Detect which cell encompasses the target text, then output its (x, y) center coordinate. 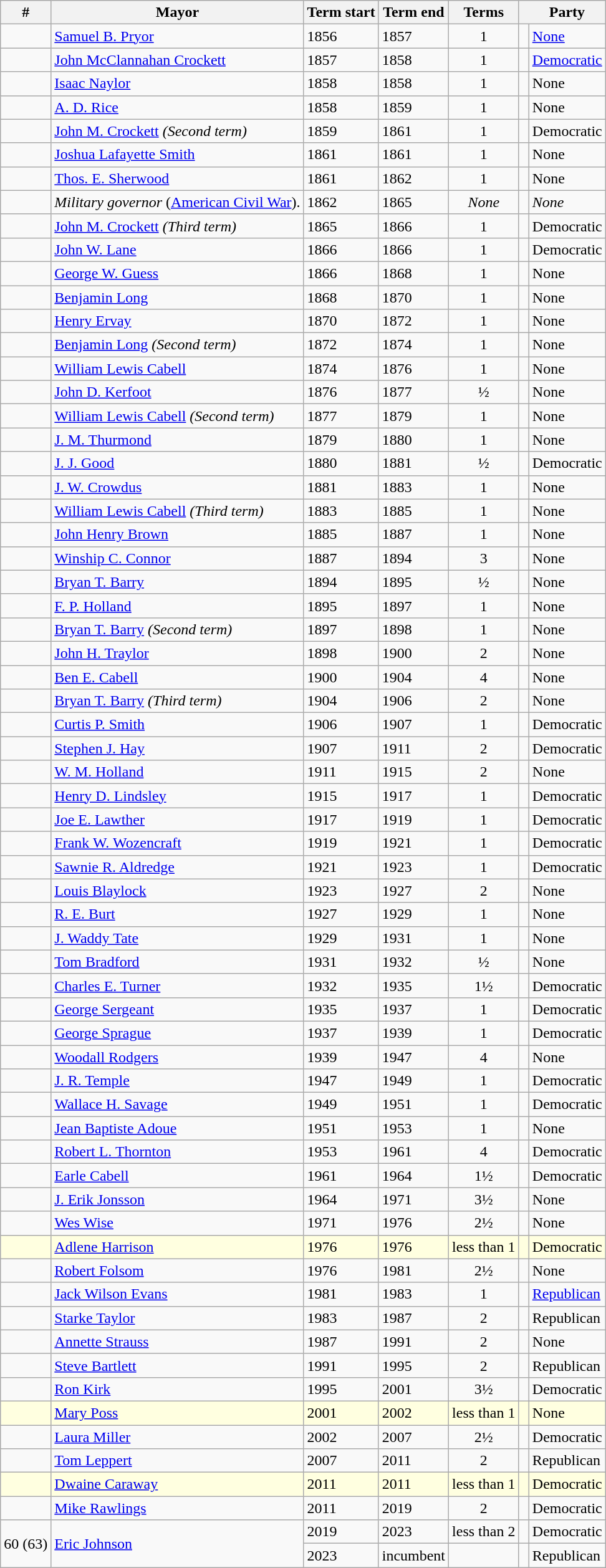
John M. Crockett (Third term) (177, 226)
Military governor (American Civil War). (177, 202)
John McClannahan Crockett (177, 60)
Curtis P. Smith (177, 725)
Eric Johnson (177, 1544)
Samuel B. Pryor (177, 36)
Laura Miller (177, 1436)
J. M. Thurmond (177, 440)
John H. Traylor (177, 653)
J. R. Temple (177, 1081)
Henry D. Lindsley (177, 796)
Isaac Naylor (177, 84)
Party (567, 12)
3 (484, 558)
Jean Baptiste Adoue (177, 1128)
Starke Taylor (177, 1318)
Mayor (177, 12)
Mike Rawlings (177, 1508)
William Lewis Cabell (177, 369)
George W. Guess (177, 273)
Woodall Rodgers (177, 1057)
W. M. Holland (177, 772)
Joshua Lafayette Smith (177, 155)
A. D. Rice (177, 107)
Ben E. Cabell (177, 677)
J. J. Good (177, 463)
Bryan T. Barry (Second term) (177, 629)
Tom Leppert (177, 1461)
Robert Folsom (177, 1270)
1856 (341, 36)
Ron Kirk (177, 1389)
Wallace H. Savage (177, 1105)
Sawnie R. Aldredge (177, 867)
Robert L. Thornton (177, 1152)
Jack Wilson Evans (177, 1294)
George Sprague (177, 1033)
Adlene Harrison (177, 1247)
Tom Bradford (177, 962)
William Lewis Cabell (Second term) (177, 416)
Bryan T. Barry (Third term) (177, 701)
Wes Wise (177, 1223)
Earle Cabell (177, 1176)
J. Erik Jonsson (177, 1199)
Term start (341, 12)
Dwaine Caraway (177, 1484)
Bryan T. Barry (177, 582)
J. Waddy Tate (177, 938)
Winship C. Connor (177, 558)
# (26, 12)
J. W. Crowdus (177, 487)
Term end (413, 12)
John W. Lane (177, 249)
incumbent (413, 1556)
F. P. Holland (177, 606)
Thos. E. Sherwood (177, 178)
Terms (484, 12)
Stephen J. Hay (177, 748)
Benjamin Long (177, 298)
Steve Bartlett (177, 1365)
R. E. Burt (177, 914)
Joe E. Lawther (177, 820)
Annette Strauss (177, 1342)
Charles E. Turner (177, 985)
Mary Poss (177, 1413)
George Sergeant (177, 1009)
less than 2 (484, 1532)
John M. Crockett (Second term) (177, 131)
Frank W. Wozencraft (177, 843)
John Henry Brown (177, 535)
Louis Blaylock (177, 891)
John D. Kerfoot (177, 392)
William Lewis Cabell (Third term) (177, 511)
Benjamin Long (Second term) (177, 345)
60 (63) (26, 1544)
Henry Ervay (177, 321)
